Locate the cell with the specified text and output its (x, y) center coordinate. 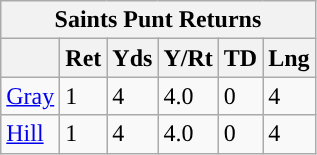
Lng (289, 58)
TD (240, 58)
Yds (132, 58)
Saints Punt Returns (158, 20)
Ret (84, 58)
Gray (30, 96)
Hill (30, 134)
Y/Rt (188, 58)
